Determine the [X, Y] coordinate at the center of the cell enclosing the given text.  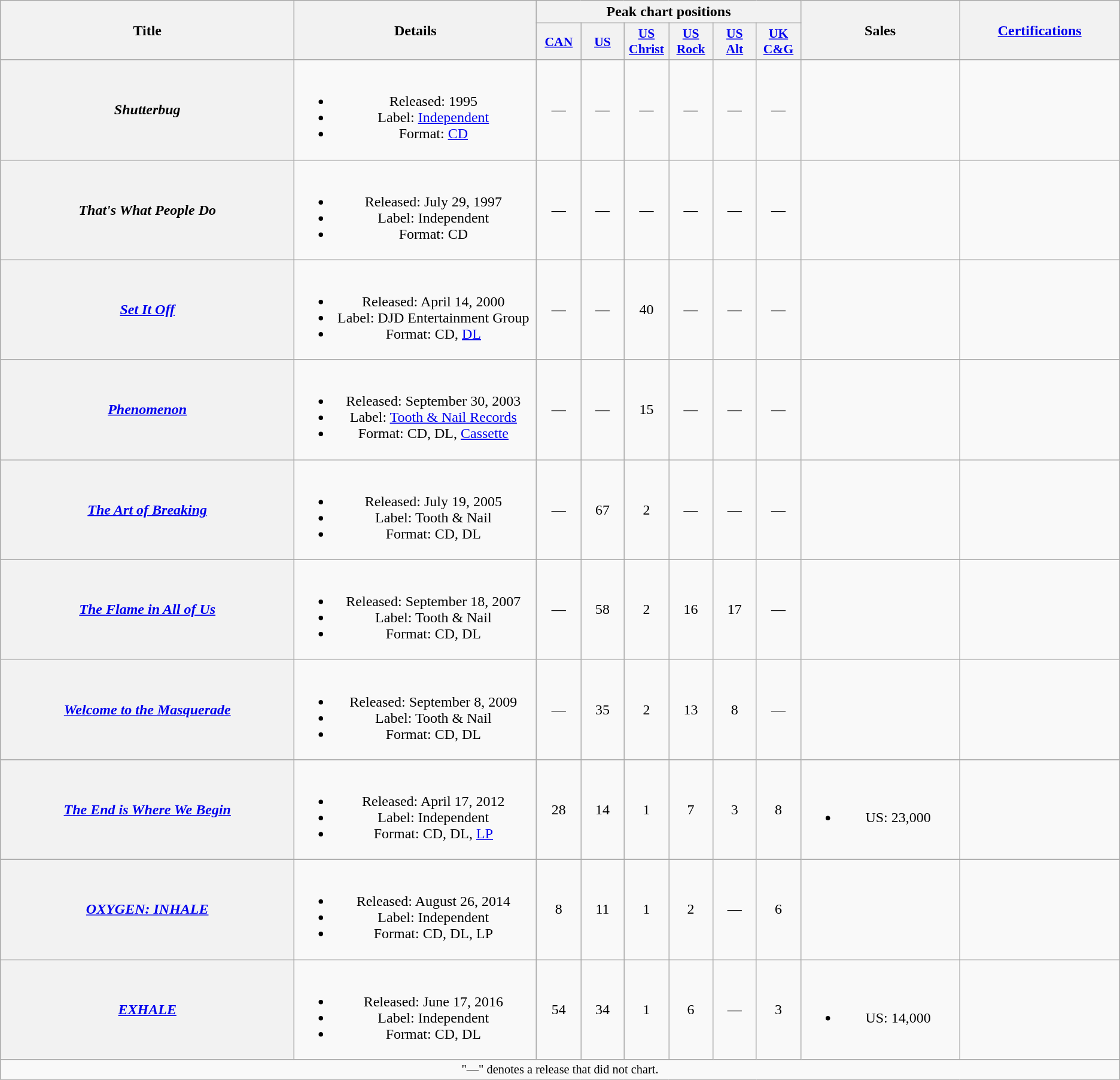
UKC&G [778, 42]
OXYGEN: INHALE [147, 909]
Released: April 14, 2000Label: DJD Entertainment GroupFormat: CD, DL [415, 310]
Title [147, 30]
11 [602, 909]
Set It Off [147, 310]
CAN [559, 42]
16 [691, 609]
34 [602, 1010]
54 [559, 1010]
Released: August 26, 2014Label: IndependentFormat: CD, DL, LP [415, 909]
The Flame in All of Us [147, 609]
Released: September 30, 2003Label: Tooth & Nail RecordsFormat: CD, DL, Cassette [415, 409]
Details [415, 30]
7 [691, 809]
Released: July 19, 2005Label: Tooth & NailFormat: CD, DL [415, 510]
13 [691, 710]
The End is Where We Begin [147, 809]
Released: September 18, 2007Label: Tooth & NailFormat: CD, DL [415, 609]
USAlt [735, 42]
Released: July 29, 1997Label: IndependentFormat: CD [415, 209]
US: 14,000 [880, 1010]
35 [602, 710]
EXHALE [147, 1010]
Released: September 8, 2009Label: Tooth & NailFormat: CD, DL [415, 710]
That's What People Do [147, 209]
"—" denotes a release that did not chart. [560, 1070]
USRock [691, 42]
15 [646, 409]
Sales [880, 30]
US [602, 42]
Peak chart positions [669, 12]
14 [602, 809]
58 [602, 609]
17 [735, 609]
Phenomenon [147, 409]
28 [559, 809]
Certifications [1040, 30]
Welcome to the Masquerade [147, 710]
The Art of Breaking [147, 510]
Released: April 17, 2012Label: IndependentFormat: CD, DL, LP [415, 809]
40 [646, 310]
US: 23,000 [880, 809]
Released: 1995Label: IndependentFormat: CD [415, 110]
67 [602, 510]
Released: June 17, 2016Label: IndependentFormat: CD, DL [415, 1010]
Shutterbug [147, 110]
USChrist [646, 42]
